Determine the (x, y) coordinate at the center of the cell enclosing the given text.  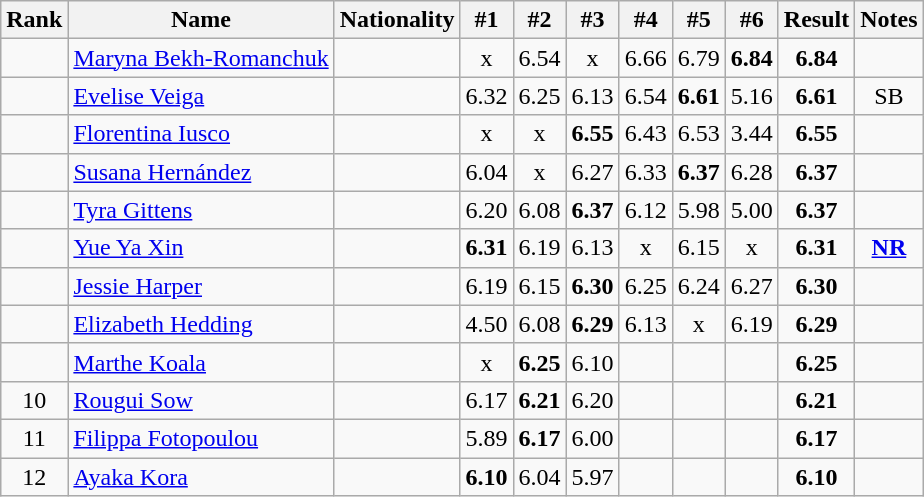
5.97 (592, 477)
5.16 (752, 96)
Name (201, 20)
Maryna Bekh-Romanchuk (201, 58)
4.50 (486, 324)
#1 (486, 20)
Notes (889, 20)
Result (816, 20)
6.79 (698, 58)
NR (889, 248)
3.44 (752, 134)
Nationality (397, 20)
6.28 (752, 172)
#5 (698, 20)
Rougui Sow (201, 400)
#3 (592, 20)
#4 (646, 20)
11 (34, 438)
5.00 (752, 210)
10 (34, 400)
6.43 (646, 134)
6.33 (646, 172)
Jessie Harper (201, 286)
SB (889, 96)
6.24 (698, 286)
Marthe Koala (201, 362)
12 (34, 477)
5.89 (486, 438)
Susana Hernández (201, 172)
Evelise Veiga (201, 96)
#2 (540, 20)
6.32 (486, 96)
6.66 (646, 58)
6.53 (698, 134)
Ayaka Kora (201, 477)
Rank (34, 20)
6.12 (646, 210)
Yue Ya Xin (201, 248)
#6 (752, 20)
Elizabeth Hedding (201, 324)
6.00 (592, 438)
Filippa Fotopoulou (201, 438)
Tyra Gittens (201, 210)
Florentina Iusco (201, 134)
5.98 (698, 210)
